Find where the given text appears and provide that cell's center as [x, y] coordinate. 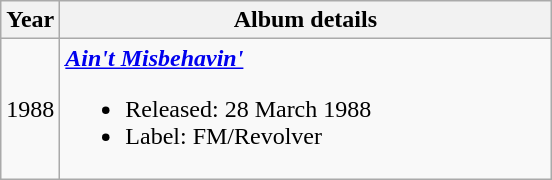
Ain't Misbehavin'Released: 28 March 1988Label: FM/Revolver [306, 109]
Album details [306, 20]
Year [30, 20]
1988 [30, 109]
